Find where the given text appears and provide that cell's center as [X, Y] coordinate. 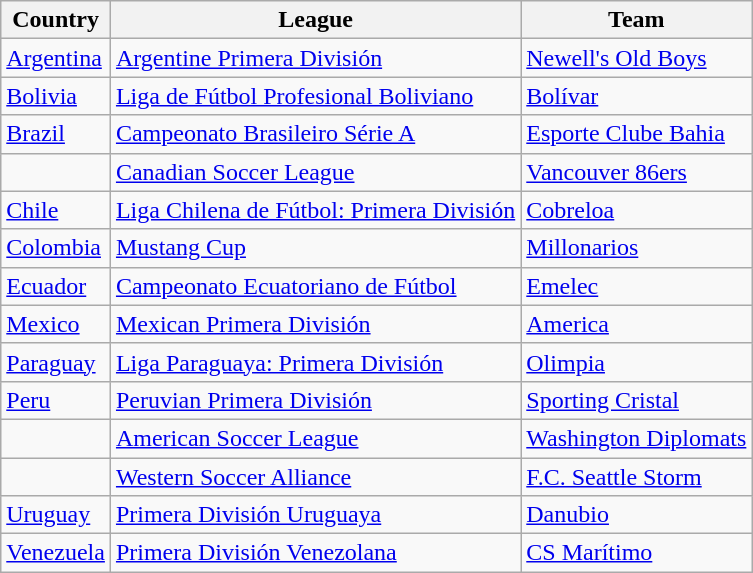
Primera División Venezolana [315, 553]
Millonarios [636, 248]
Liga Chilena de Fútbol: Primera División [315, 210]
Bolivia [56, 96]
Mexican Primera División [315, 324]
Emelec [636, 286]
Canadian Soccer League [315, 172]
Country [56, 20]
Campeonato Ecuatoriano de Fútbol [315, 286]
Team [636, 20]
Bolívar [636, 96]
Chile [56, 210]
Argentina [56, 58]
Olimpia [636, 362]
Campeonato Brasileiro Série A [315, 134]
Mexico [56, 324]
Argentine Primera División [315, 58]
Mustang Cup [315, 248]
Liga Paraguaya: Primera División [315, 362]
Ecuador [56, 286]
Western Soccer Alliance [315, 477]
CS Marítimo [636, 553]
Colombia [56, 248]
Vancouver 86ers [636, 172]
Paraguay [56, 362]
Peru [56, 400]
Liga de Fútbol Profesional Boliviano [315, 96]
Newell's Old Boys [636, 58]
America [636, 324]
Danubio [636, 515]
Primera División Uruguaya [315, 515]
Brazil [56, 134]
Venezuela [56, 553]
Esporte Clube Bahia [636, 134]
F.C. Seattle Storm [636, 477]
American Soccer League [315, 438]
Uruguay [56, 515]
Peruvian Primera División [315, 400]
League [315, 20]
Washington Diplomats [636, 438]
Cobreloa [636, 210]
Sporting Cristal [636, 400]
